Provide the [x, y] coordinate of the cell's center where the given text is located.  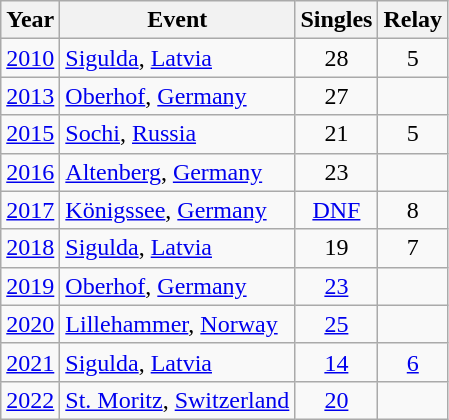
Sochi, Russia [178, 134]
20 [336, 400]
6 [413, 362]
DNF [336, 210]
2022 [30, 400]
2015 [30, 134]
Event [178, 20]
21 [336, 134]
7 [413, 248]
2013 [30, 96]
2018 [30, 248]
14 [336, 362]
Altenberg, Germany [178, 172]
2017 [30, 210]
27 [336, 96]
Lillehammer, Norway [178, 324]
8 [413, 210]
Singles [336, 20]
St. Moritz, Switzerland [178, 400]
2019 [30, 286]
28 [336, 58]
2021 [30, 362]
Year [30, 20]
25 [336, 324]
2016 [30, 172]
2010 [30, 58]
Königssee, Germany [178, 210]
Relay [413, 20]
19 [336, 248]
2020 [30, 324]
